Provide the (x, y) coordinate of the cell's center where the given text is located.  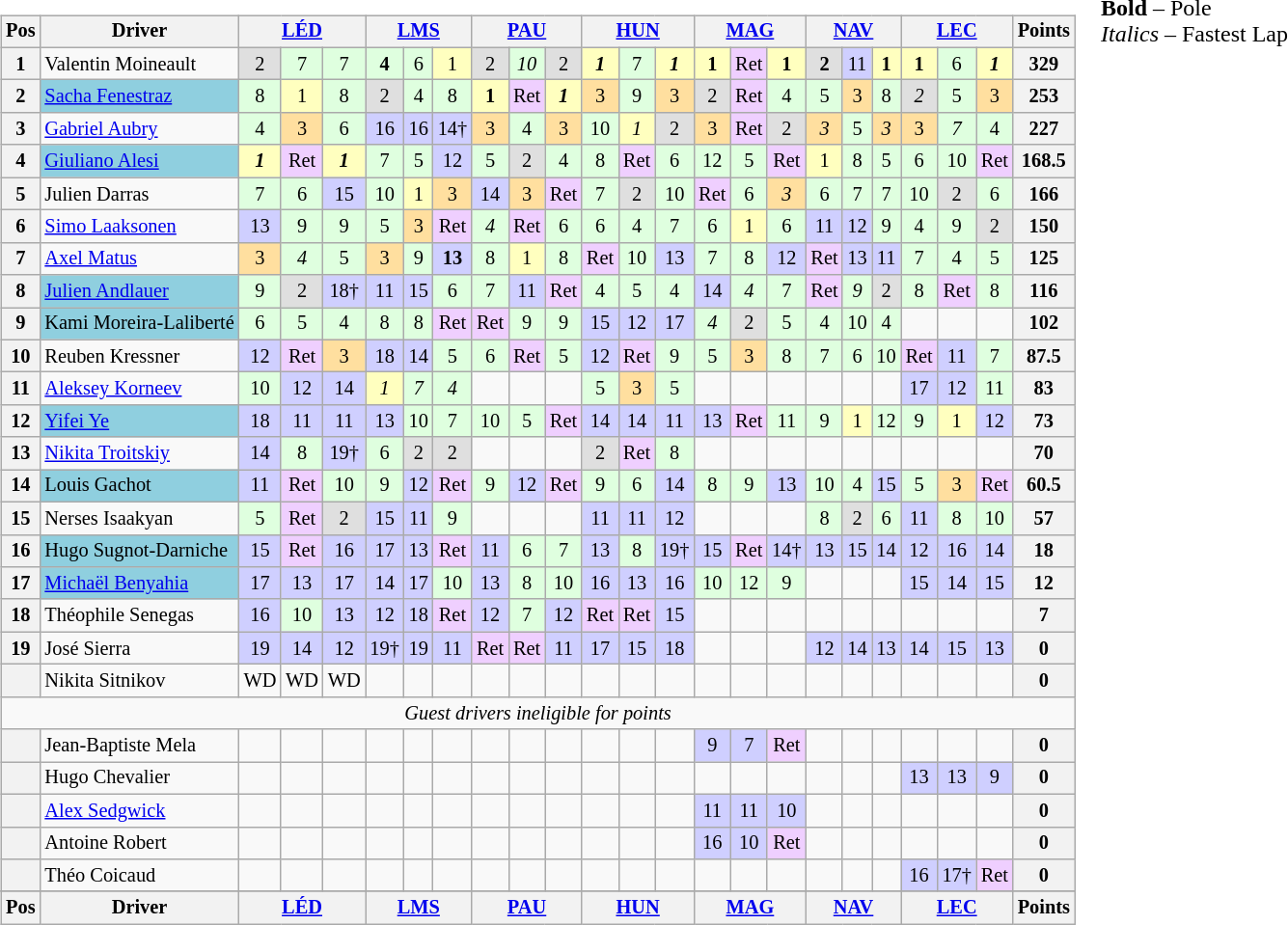
Alex Sedgwick (139, 810)
18† (344, 291)
73 (1044, 422)
Sacha Fenestraz (139, 96)
Kami Moreira-Laliberté (139, 324)
Guest drivers ineligible for points (538, 713)
102 (1044, 324)
Giuliano Alesi (139, 161)
Gabriel Aubry (139, 129)
116 (1044, 291)
Nerses Isaakyan (139, 518)
166 (1044, 194)
329 (1044, 64)
Nikita Troitskiy (139, 453)
17† (957, 876)
Yifei Ye (139, 422)
57 (1044, 518)
227 (1044, 129)
Louis Gachot (139, 486)
60.5 (1044, 486)
Théo Coicaud (139, 876)
Valentin Moineault (139, 64)
Julien Andlauer (139, 291)
José Sierra (139, 648)
Antoine Robert (139, 843)
Simo Laaksonen (139, 227)
Hugo Sugnot-Darniche (139, 551)
Aleksey Korneev (139, 389)
83 (1044, 389)
Hugo Chevalier (139, 778)
125 (1044, 258)
Axel Matus (139, 258)
70 (1044, 453)
Théophile Senegas (139, 615)
Julien Darras (139, 194)
Jean-Baptiste Mela (139, 746)
253 (1044, 96)
Michaël Benyahia (139, 584)
Nikita Sitnikov (139, 681)
150 (1044, 227)
Reuben Kressner (139, 356)
168.5 (1044, 161)
87.5 (1044, 356)
